Provide the [x, y] coordinate of the cell's center where the given text is located.  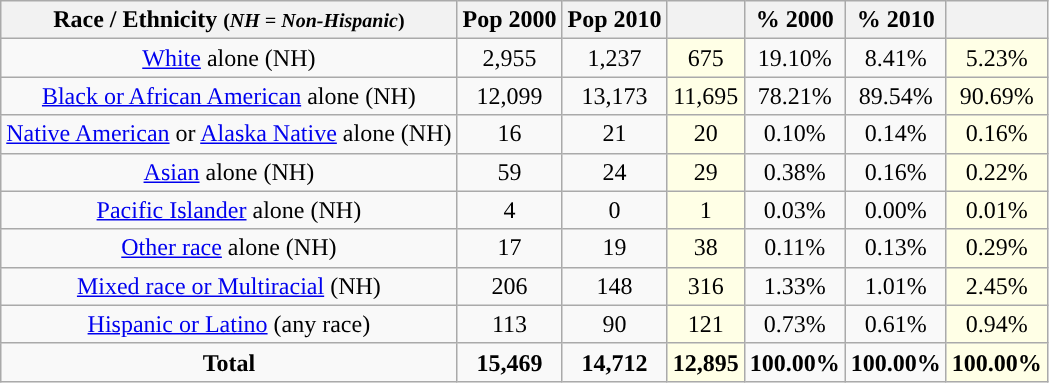
0.14% [896, 134]
5.23% [996, 58]
Black or African American alone (NH) [229, 96]
21 [614, 134]
20 [706, 134]
78.21% [794, 96]
0.61% [896, 324]
0.11% [794, 248]
0.94% [996, 324]
12,895 [706, 362]
113 [510, 324]
89.54% [896, 96]
121 [706, 324]
13,173 [614, 96]
0.01% [996, 210]
% 2010 [896, 20]
0.22% [996, 172]
19.10% [794, 58]
0.13% [896, 248]
0.10% [794, 134]
90 [614, 324]
Hispanic or Latino (any race) [229, 324]
Total [229, 362]
17 [510, 248]
0.00% [896, 210]
Pop 2000 [510, 20]
8.41% [896, 58]
12,099 [510, 96]
316 [706, 286]
11,695 [706, 96]
19 [614, 248]
Pacific Islander alone (NH) [229, 210]
59 [510, 172]
206 [510, 286]
15,469 [510, 362]
1.01% [896, 286]
1,237 [614, 58]
675 [706, 58]
29 [706, 172]
1 [706, 210]
White alone (NH) [229, 58]
14,712 [614, 362]
Pop 2010 [614, 20]
0 [614, 210]
24 [614, 172]
Race / Ethnicity (NH = Non-Hispanic) [229, 20]
1.33% [794, 286]
148 [614, 286]
0.38% [794, 172]
Asian alone (NH) [229, 172]
Other race alone (NH) [229, 248]
Native American or Alaska Native alone (NH) [229, 134]
4 [510, 210]
0.29% [996, 248]
2,955 [510, 58]
Mixed race or Multiracial (NH) [229, 286]
% 2000 [794, 20]
38 [706, 248]
16 [510, 134]
90.69% [996, 96]
0.03% [794, 210]
0.73% [794, 324]
2.45% [996, 286]
